Return the (X, Y) coordinate for the center point of the cell that contains the specified text.  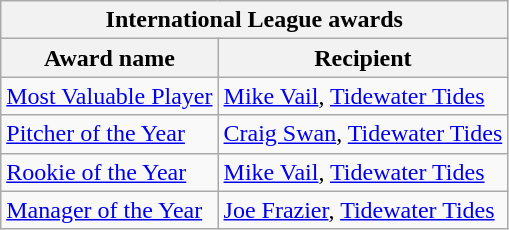
Award name (110, 58)
Recipient (363, 58)
Pitcher of the Year (110, 134)
Joe Frazier, Tidewater Tides (363, 210)
Most Valuable Player (110, 96)
International League awards (254, 20)
Manager of the Year (110, 210)
Craig Swan, Tidewater Tides (363, 134)
Rookie of the Year (110, 172)
